Return [x, y] of the center of cell containing provided text 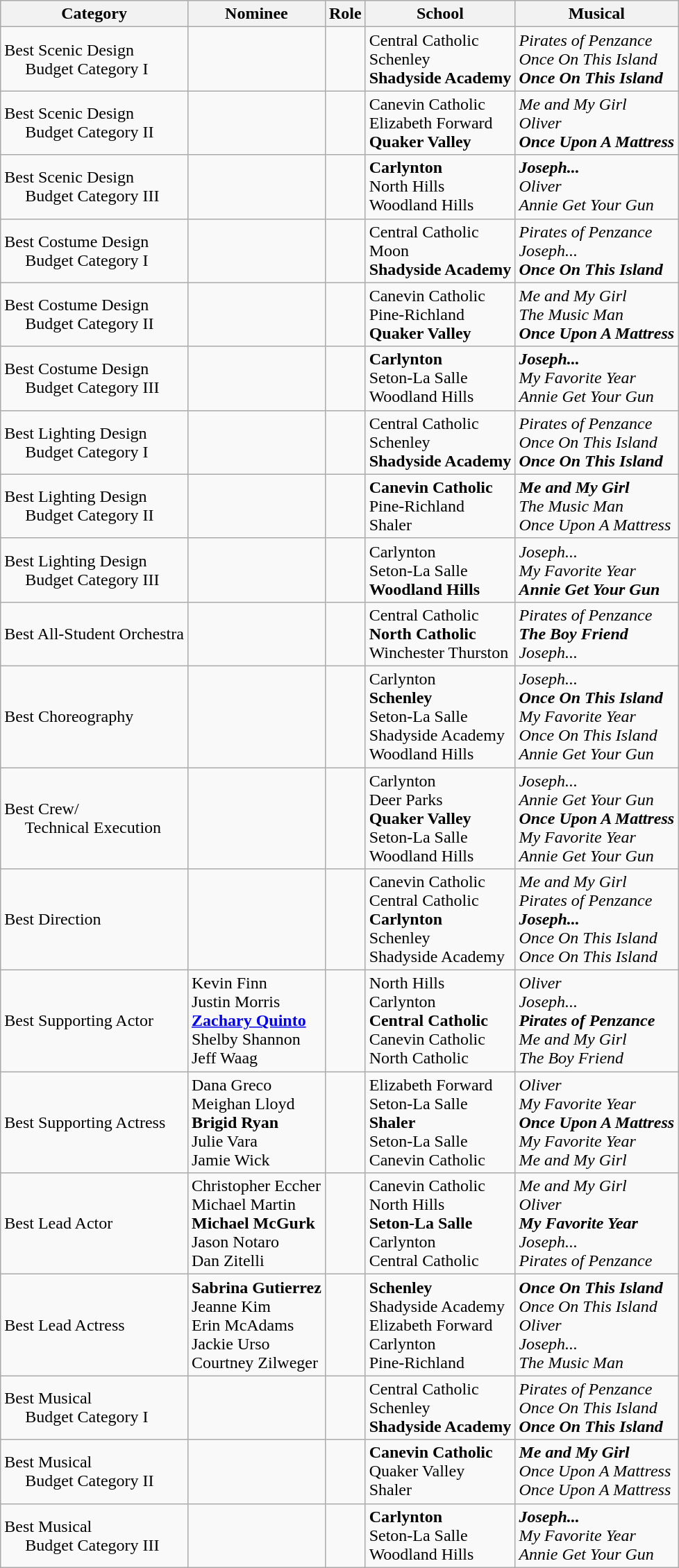
Elizabeth ForwardSeton-La SalleShalerSeton-La SalleCanevin Catholic [440, 1122]
Best Supporting Actress [94, 1122]
SchenleyShadyside AcademyElizabeth ForwardCarlyntonPine-Richland [440, 1325]
Musical [597, 14]
Joseph...OliverAnnie Get Your Gun [597, 187]
Kevin FinnJustin MorrisZachary QuintoShelby ShannonJeff Waag [256, 1021]
Best Lead Actress [94, 1325]
Canevin CatholicQuaker ValleyShaler [440, 1472]
Joseph...Annie Get Your GunOnce Upon A MattressMy Favorite YearAnnie Get Your Gun [597, 818]
Best Lighting Design Budget Category I [94, 442]
Central CatholicNorth CatholicWinchester Thurston [440, 634]
Sabrina GutierrezJeanne KimErin McAdamsJackie UrsoCourtney Zilweger [256, 1325]
Best Scenic Design Budget Category II [94, 123]
Category [94, 14]
Christopher EccherMichael MartinMichael McGurkJason NotaroDan Zitelli [256, 1224]
Role [345, 14]
Best Choreography [94, 716]
OliverMy Favorite YearOnce Upon A MattressMy Favorite YearMe and My Girl [597, 1122]
Pirates of PenzanceJoseph...Once On This Island [597, 251]
Canevin CatholicPine-RichlandShaler [440, 506]
Canevin CatholicCentral CatholicCarlyntonSchenleyShadyside Academy [440, 920]
Once On This IslandOnce On This IslandOliverJoseph...The Music Man [597, 1325]
Me and My GirlPirates of PenzanceJoseph...Once On This IslandOnce On This Island [597, 920]
School [440, 14]
Best Lighting Design Budget Category III [94, 570]
Dana GrecoMeighan LloydBrigid RyanJulie VaraJamie Wick [256, 1122]
Best Costume Design Budget Category III [94, 378]
Best All-Student Orchestra [94, 634]
OliverJoseph...Pirates of PenzanceMe and My GirlThe Boy Friend [597, 1021]
Best Musical Budget Category II [94, 1472]
Central CatholicMoonShadyside Academy [440, 251]
Best Direction [94, 920]
Nominee [256, 14]
Joseph...Once On This IslandMy Favorite YearOnce On This IslandAnnie Get Your Gun [597, 716]
Best Lighting Design Budget Category II [94, 506]
CarlyntonNorth HillsWoodland Hills [440, 187]
Me and My GirlOnce Upon A MattressOnce Upon A Mattress [597, 1472]
North HillsCarlyntonCentral CatholicCanevin CatholicNorth Catholic [440, 1021]
Canevin CatholicNorth HillsSeton-La SalleCarlyntonCentral Catholic [440, 1224]
Best Crew/ Technical Execution [94, 818]
Canevin CatholicPine-RichlandQuaker Valley [440, 314]
Me and My GirlOliverOnce Upon A Mattress [597, 123]
Best Lead Actor [94, 1224]
Best Costume Design Budget Category I [94, 251]
Best Scenic Design Budget Category I [94, 59]
Best Musical Budget Category III [94, 1535]
Me and My GirlOliverMy Favorite YearJoseph...Pirates of Penzance [597, 1224]
CarlyntonSchenleySeton-La SalleShadyside AcademyWoodland Hills [440, 716]
CarlyntonDeer ParksQuaker ValleySeton-La SalleWoodland Hills [440, 818]
Best Costume Design Budget Category II [94, 314]
Best Scenic Design Budget Category III [94, 187]
Pirates of PenzanceThe Boy FriendJoseph... [597, 634]
Best Supporting Actor [94, 1021]
Best Musical Budget Category I [94, 1408]
Canevin CatholicElizabeth ForwardQuaker Valley [440, 123]
